Determine the [x, y] coordinate at the center of the cell enclosing the given text.  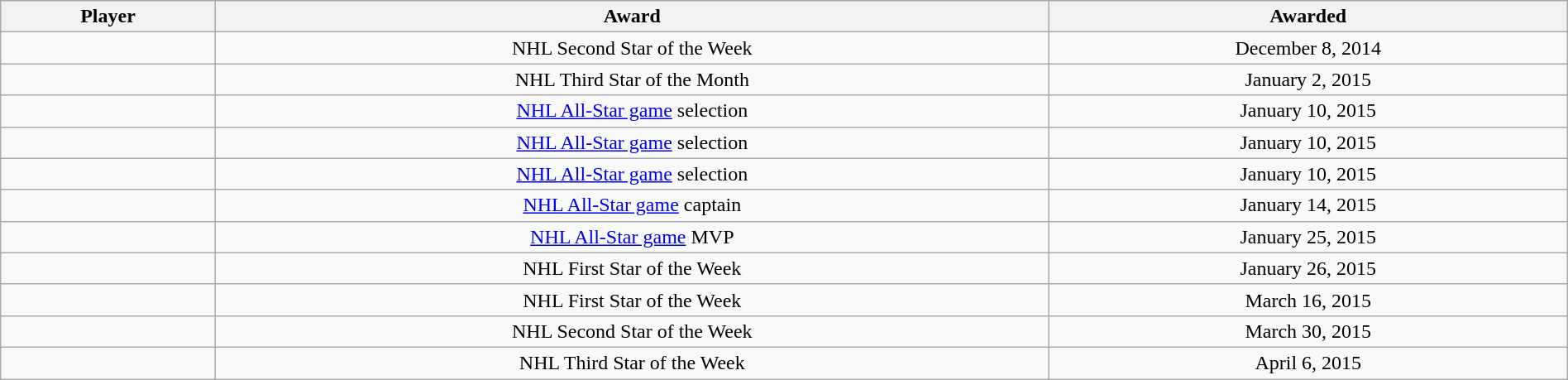
Player [108, 17]
December 8, 2014 [1308, 48]
Awarded [1308, 17]
NHL Third Star of the Month [632, 79]
April 6, 2015 [1308, 363]
NHL Third Star of the Week [632, 363]
January 25, 2015 [1308, 237]
NHL All-Star game MVP [632, 237]
January 2, 2015 [1308, 79]
March 30, 2015 [1308, 331]
March 16, 2015 [1308, 300]
January 26, 2015 [1308, 268]
January 14, 2015 [1308, 205]
NHL All-Star game captain [632, 205]
Award [632, 17]
